Return the (X, Y) coordinate for the center point of the cell that contains the specified text.  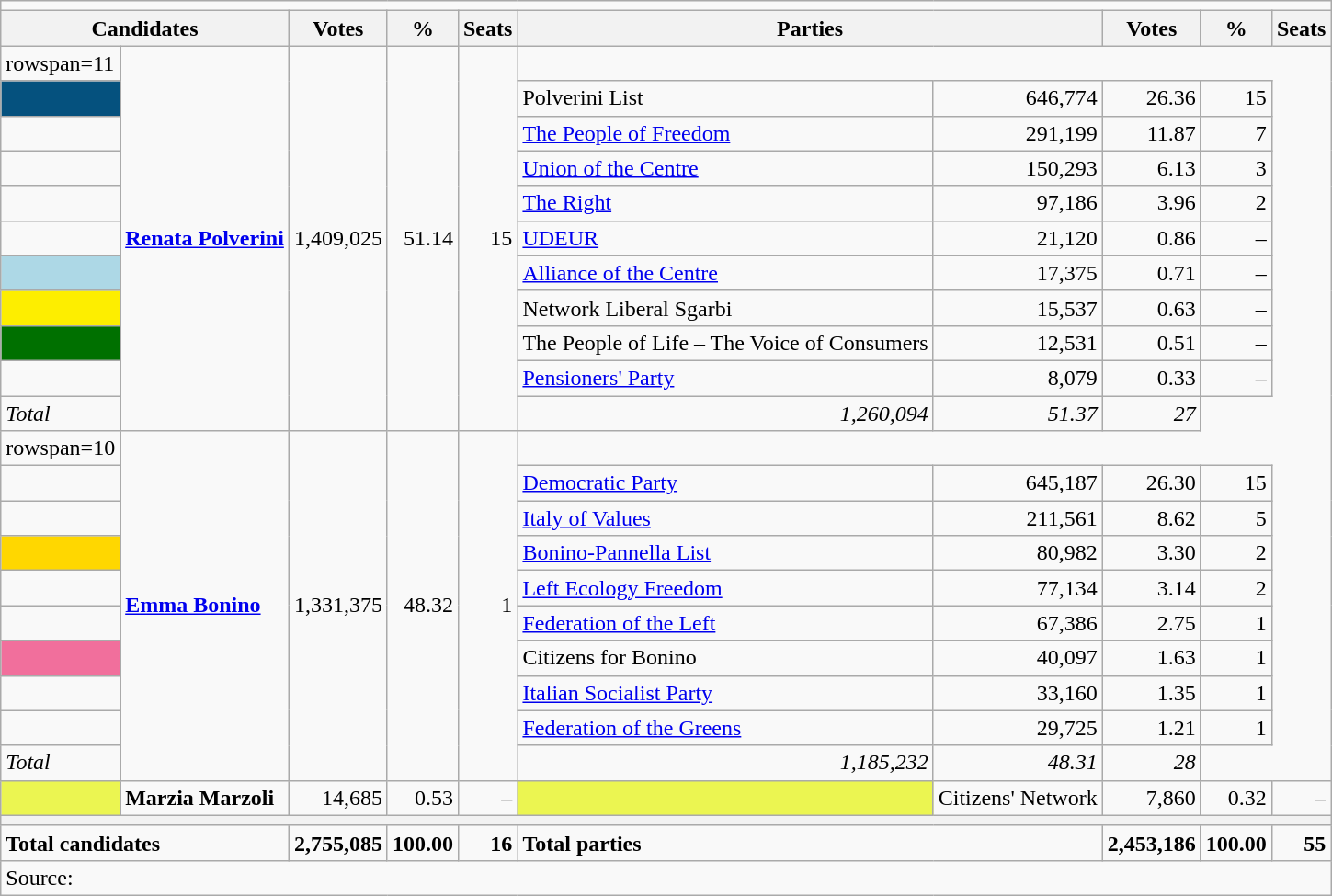
Parties (810, 28)
Bonino-Pannella List (725, 553)
Renata Polverini (205, 239)
51.37 (1018, 413)
211,561 (1018, 518)
26.30 (1151, 483)
48.32 (423, 607)
Italian Socialist Party (725, 693)
7 (1235, 133)
2,755,085 (338, 843)
Total candidates (145, 843)
55 (1301, 843)
The People of Life – The Voice of Consumers (725, 343)
150,293 (1018, 168)
21,120 (1018, 238)
Total parties (810, 843)
17,375 (1018, 273)
6.13 (1151, 168)
3.96 (1151, 203)
1,185,232 (725, 763)
Citizens for Bonino (725, 658)
1.63 (1151, 658)
Marzia Marzoli (205, 798)
2,453,186 (1151, 843)
rowspan=11 (61, 63)
67,386 (1018, 623)
3.14 (1151, 588)
rowspan=10 (61, 448)
16 (487, 843)
29,725 (1018, 728)
1,260,094 (725, 413)
0.51 (1151, 343)
8.62 (1151, 518)
0.32 (1235, 798)
26.36 (1151, 98)
UDEUR (725, 238)
7,860 (1151, 798)
Polverini List (725, 98)
The Right (725, 203)
1.21 (1151, 728)
97,186 (1018, 203)
3 (1235, 168)
Italy of Values (725, 518)
Source: (666, 878)
The People of Freedom (725, 133)
Federation of the Greens (725, 728)
0.33 (1151, 378)
5 (1235, 518)
2.75 (1151, 623)
0.63 (1151, 308)
28 (1151, 763)
Democratic Party (725, 483)
Network Liberal Sgarbi (725, 308)
645,187 (1018, 483)
48.31 (1018, 763)
1,331,375 (338, 607)
Federation of the Left (725, 623)
3.30 (1151, 553)
80,982 (1018, 553)
1,409,025 (338, 239)
Citizens' Network (1018, 798)
77,134 (1018, 588)
8,079 (1018, 378)
0.53 (423, 798)
291,199 (1018, 133)
Pensioners' Party (725, 378)
11.87 (1151, 133)
1.35 (1151, 693)
646,774 (1018, 98)
Emma Bonino (205, 607)
51.14 (423, 239)
Left Ecology Freedom (725, 588)
40,097 (1018, 658)
14,685 (338, 798)
27 (1151, 413)
12,531 (1018, 343)
0.71 (1151, 273)
33,160 (1018, 693)
Candidates (145, 28)
Alliance of the Centre (725, 273)
0.86 (1151, 238)
15,537 (1018, 308)
Union of the Centre (725, 168)
